Pinpoint the cell where the given text exists, returning its (X, Y) midpoint coordinate. 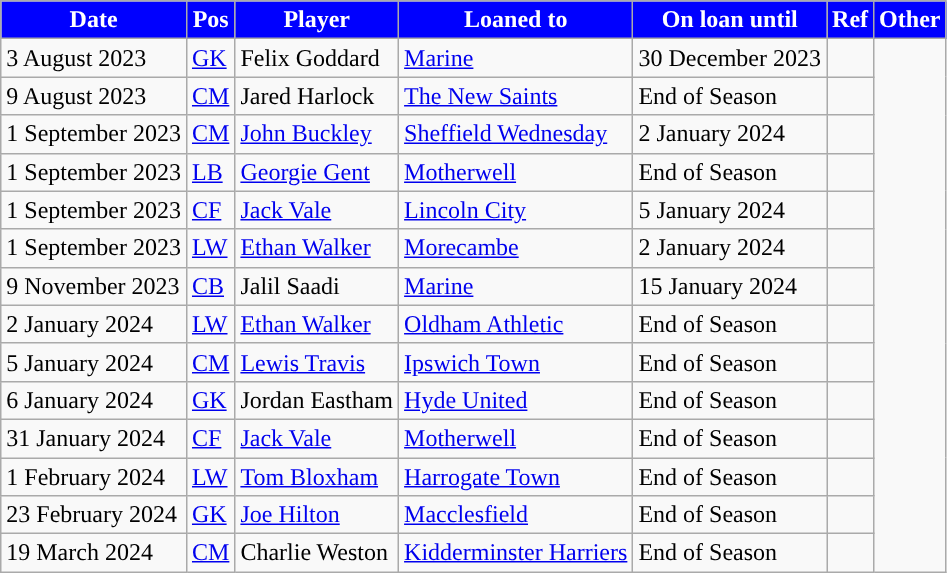
Kidderminster Harriers (516, 553)
Ipswich Town (516, 362)
Hyde United (516, 400)
Player (317, 20)
23 February 2024 (94, 515)
Pos (210, 20)
30 December 2023 (730, 58)
Charlie Weston (317, 553)
Felix Goddard (317, 58)
LB (210, 172)
1 February 2024 (94, 477)
Sheffield Wednesday (516, 134)
9 August 2023 (94, 96)
3 August 2023 (94, 58)
Morecambe (516, 248)
31 January 2024 (94, 438)
Lincoln City (516, 210)
Tom Bloxham (317, 477)
6 January 2024 (94, 400)
Date (94, 20)
Loaned to (516, 20)
Macclesfield (516, 515)
Jalil Saadi (317, 286)
Joe Hilton (317, 515)
Oldham Athletic (516, 324)
Georgie Gent (317, 172)
Harrogate Town (516, 477)
On loan until (730, 20)
Lewis Travis (317, 362)
Ref (850, 20)
Other (910, 20)
The New Saints (516, 96)
9 November 2023 (94, 286)
Jordan Eastham (317, 400)
CB (210, 286)
Jared Harlock (317, 96)
19 March 2024 (94, 553)
John Buckley (317, 134)
15 January 2024 (730, 286)
